From the cell containing the given text, extract its center point as [X, Y] coordinate. 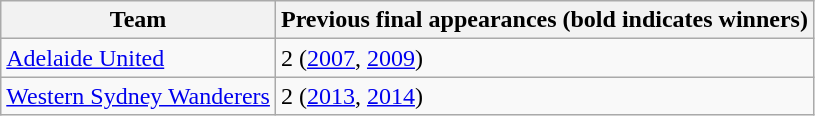
Team [138, 20]
Western Sydney Wanderers [138, 96]
2 (2007, 2009) [544, 58]
Previous final appearances (bold indicates winners) [544, 20]
2 (2013, 2014) [544, 96]
Adelaide United [138, 58]
